Pinpoint the cell where the given text exists, returning its [x, y] midpoint coordinate. 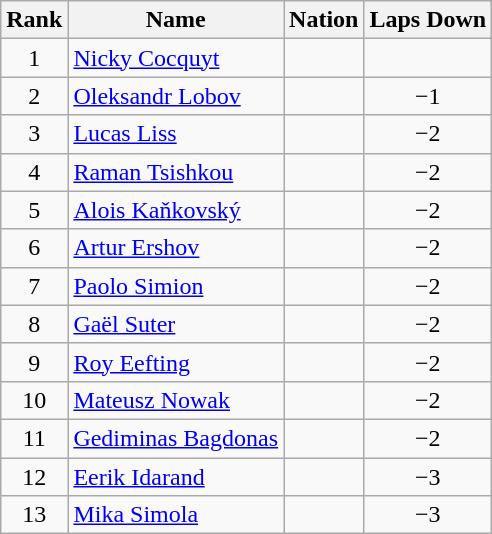
2 [34, 96]
Nation [324, 20]
Oleksandr Lobov [176, 96]
Paolo Simion [176, 286]
Artur Ershov [176, 248]
Eerik Idarand [176, 477]
12 [34, 477]
Gaël Suter [176, 324]
−1 [428, 96]
Lucas Liss [176, 134]
Rank [34, 20]
9 [34, 362]
3 [34, 134]
6 [34, 248]
10 [34, 400]
11 [34, 438]
Name [176, 20]
Roy Eefting [176, 362]
Gediminas Bagdonas [176, 438]
Laps Down [428, 20]
Mateusz Nowak [176, 400]
4 [34, 172]
5 [34, 210]
8 [34, 324]
Alois Kaňkovský [176, 210]
Mika Simola [176, 515]
Nicky Cocquyt [176, 58]
13 [34, 515]
Raman Tsishkou [176, 172]
1 [34, 58]
7 [34, 286]
